Pinpoint the cell where the given text exists, returning its [X, Y] midpoint coordinate. 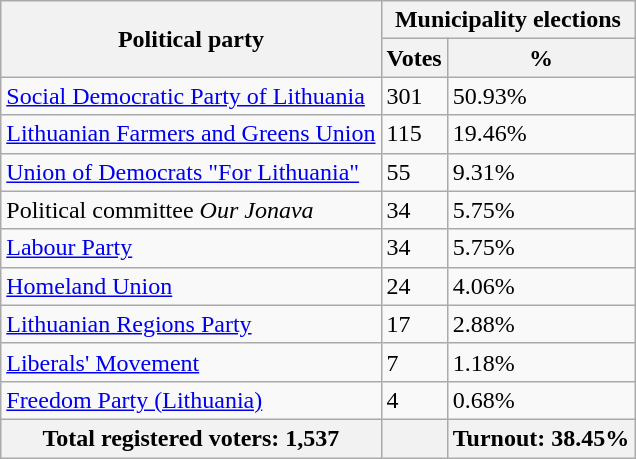
Total registered voters: 1,537 [191, 438]
301 [414, 96]
50.93% [541, 96]
% [541, 58]
Lithuanian Farmers and Greens Union [191, 134]
17 [414, 324]
Homeland Union [191, 286]
7 [414, 362]
Votes [414, 58]
Lithuanian Regions Party [191, 324]
4.06% [541, 286]
Social Democratic Party of Lithuania [191, 96]
2.88% [541, 324]
4 [414, 400]
24 [414, 286]
Political committee Our Jonava [191, 210]
Union of Democrats "For Lithuania" [191, 172]
Labour Party [191, 248]
Freedom Party (Lithuania) [191, 400]
Liberals' Movement [191, 362]
0.68% [541, 400]
19.46% [541, 134]
55 [414, 172]
Municipality elections [508, 20]
Turnout: 38.45% [541, 438]
Political party [191, 39]
9.31% [541, 172]
1.18% [541, 362]
115 [414, 134]
